Search for the cell housing the specified text and yield its (x, y) center coordinate. 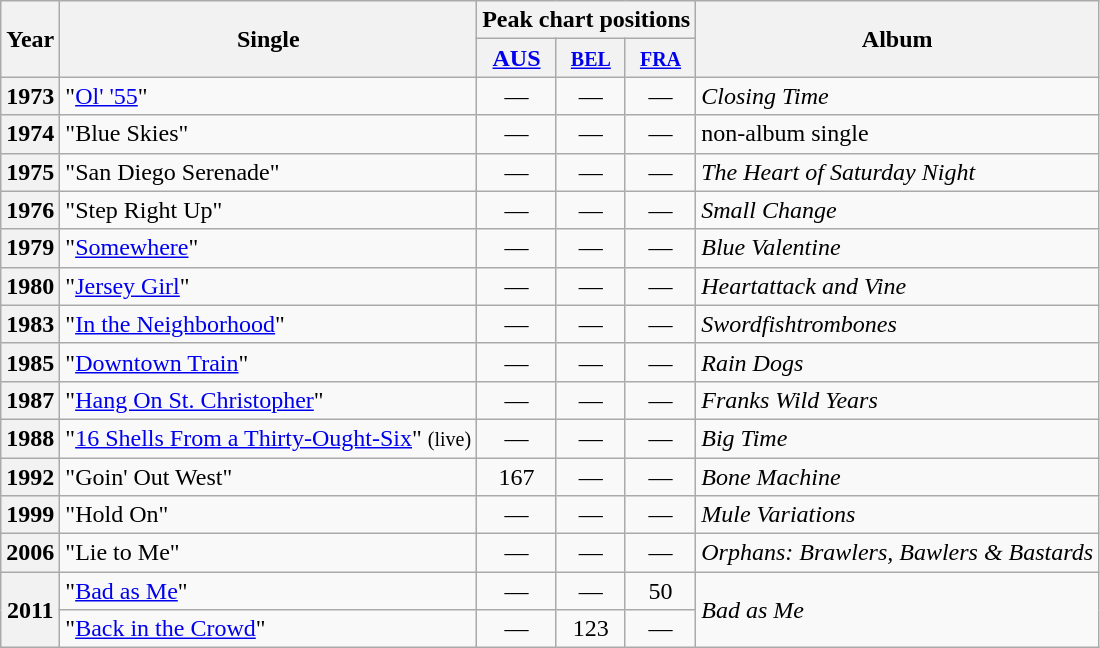
Blue Valentine (898, 248)
50 (660, 591)
1985 (30, 362)
Heartattack and Vine (898, 286)
Closing Time (898, 96)
"Jersey Girl" (268, 286)
"16 Shells From a Thirty-Ought-Six" (live) (268, 438)
"Somewhere" (268, 248)
Swordfishtrombones (898, 324)
167 (517, 477)
Year (30, 39)
FRA (660, 58)
Single (268, 39)
Franks Wild Years (898, 400)
1999 (30, 515)
non-album single (898, 134)
Bone Machine (898, 477)
1983 (30, 324)
1973 (30, 96)
1992 (30, 477)
Bad as Me (898, 610)
"Hold On" (268, 515)
AUS (517, 58)
123 (590, 629)
Peak chart positions (586, 20)
Mule Variations (898, 515)
BEL (590, 58)
"Blue Skies" (268, 134)
"San Diego Serenade" (268, 172)
"Lie to Me" (268, 553)
1974 (30, 134)
Album (898, 39)
1988 (30, 438)
2011 (30, 610)
Rain Dogs (898, 362)
"Bad as Me" (268, 591)
1987 (30, 400)
Big Time (898, 438)
Small Change (898, 210)
"Downtown Train" (268, 362)
1979 (30, 248)
The Heart of Saturday Night (898, 172)
"Ol' '55" (268, 96)
Orphans: Brawlers, Bawlers & Bastards (898, 553)
1975 (30, 172)
"Goin' Out West" (268, 477)
"Hang On St. Christopher" (268, 400)
"In the Neighborhood" (268, 324)
"Step Right Up" (268, 210)
"Back in the Crowd" (268, 629)
1976 (30, 210)
1980 (30, 286)
2006 (30, 553)
